Determine the [X, Y] coordinate at the center of the cell enclosing the given text.  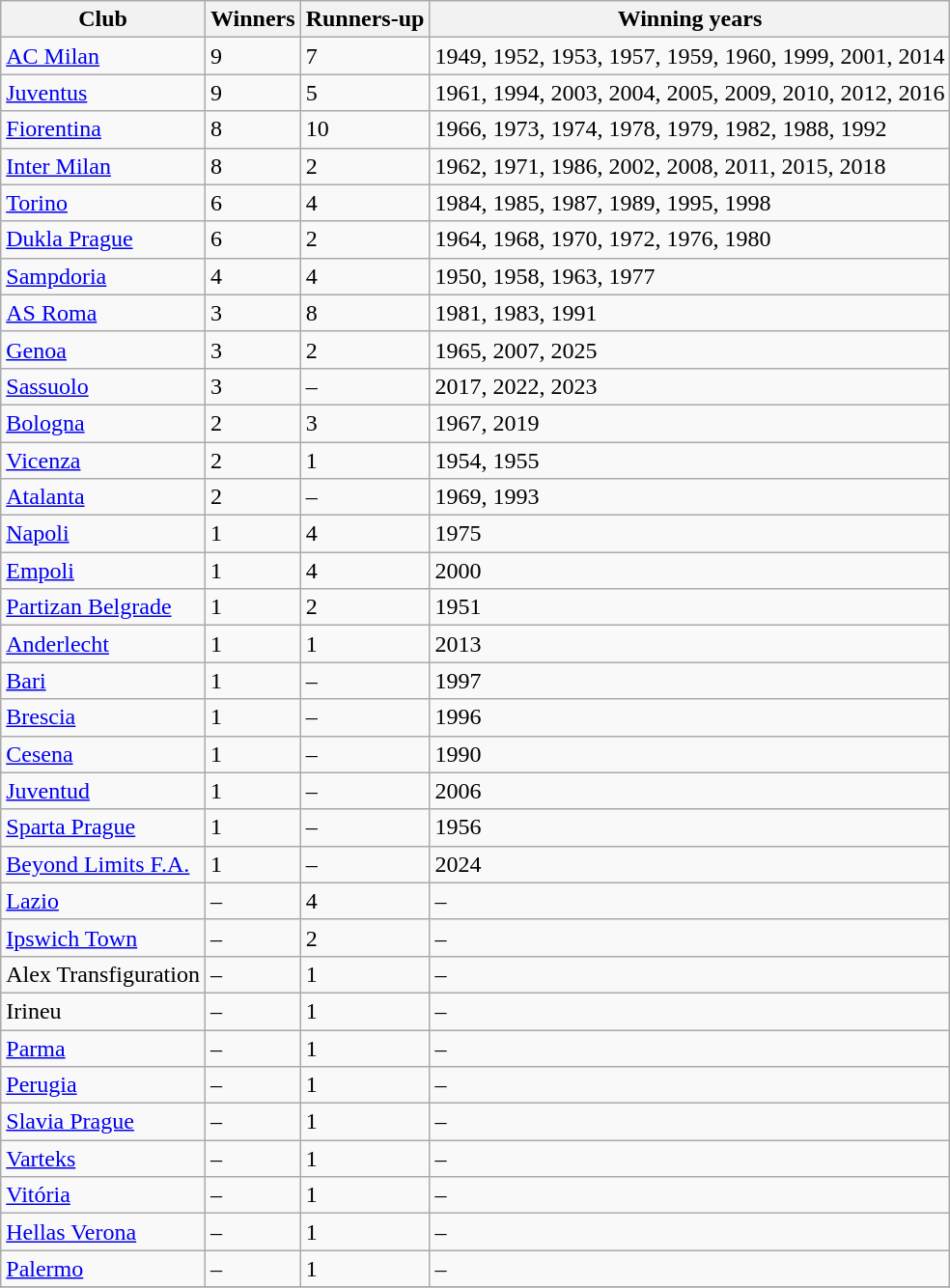
1969, 1993 [689, 497]
1996 [689, 717]
Inter Milan [103, 166]
2006 [689, 791]
Lazio [103, 901]
Fiorentina [103, 129]
Vitória [103, 1195]
1951 [689, 607]
1965, 2007, 2025 [689, 350]
Genoa [103, 350]
Juventus [103, 93]
Varteks [103, 1159]
1961, 1994, 2003, 2004, 2005, 2009, 2010, 2012, 2016 [689, 93]
Atalanta [103, 497]
Sassuolo [103, 386]
Napoli [103, 534]
AS Roma [103, 313]
Sampdoria [103, 276]
2000 [689, 571]
Bologna [103, 423]
1967, 2019 [689, 423]
7 [365, 56]
1964, 1968, 1970, 1972, 1976, 1980 [689, 239]
10 [365, 129]
1962, 1971, 1986, 2002, 2008, 2011, 2015, 2018 [689, 166]
Parma [103, 1048]
Alex Transfiguration [103, 974]
Juventud [103, 791]
Bari [103, 681]
Runners-up [365, 19]
Irineu [103, 1011]
2013 [689, 644]
AC Milan [103, 56]
Hellas Verona [103, 1232]
1966, 1973, 1974, 1978, 1979, 1982, 1988, 1992 [689, 129]
1949, 1952, 1953, 1957, 1959, 1960, 1999, 2001, 2014 [689, 56]
Partizan Belgrade [103, 607]
Club [103, 19]
1954, 1955 [689, 461]
2024 [689, 864]
1990 [689, 754]
Sparta Prague [103, 827]
1981, 1983, 1991 [689, 313]
Anderlecht [103, 644]
Winning years [689, 19]
Vicenza [103, 461]
2017, 2022, 2023 [689, 386]
Torino [103, 203]
1950, 1958, 1963, 1977 [689, 276]
1997 [689, 681]
Winners [253, 19]
1975 [689, 534]
1956 [689, 827]
Beyond Limits F.A. [103, 864]
Perugia [103, 1085]
Palermo [103, 1269]
5 [365, 93]
Ipswich Town [103, 938]
Slavia Prague [103, 1122]
Dukla Prague [103, 239]
1984, 1985, 1987, 1989, 1995, 1998 [689, 203]
Empoli [103, 571]
Brescia [103, 717]
Cesena [103, 754]
